Locate the cell with the specified text and output its [X, Y] center coordinate. 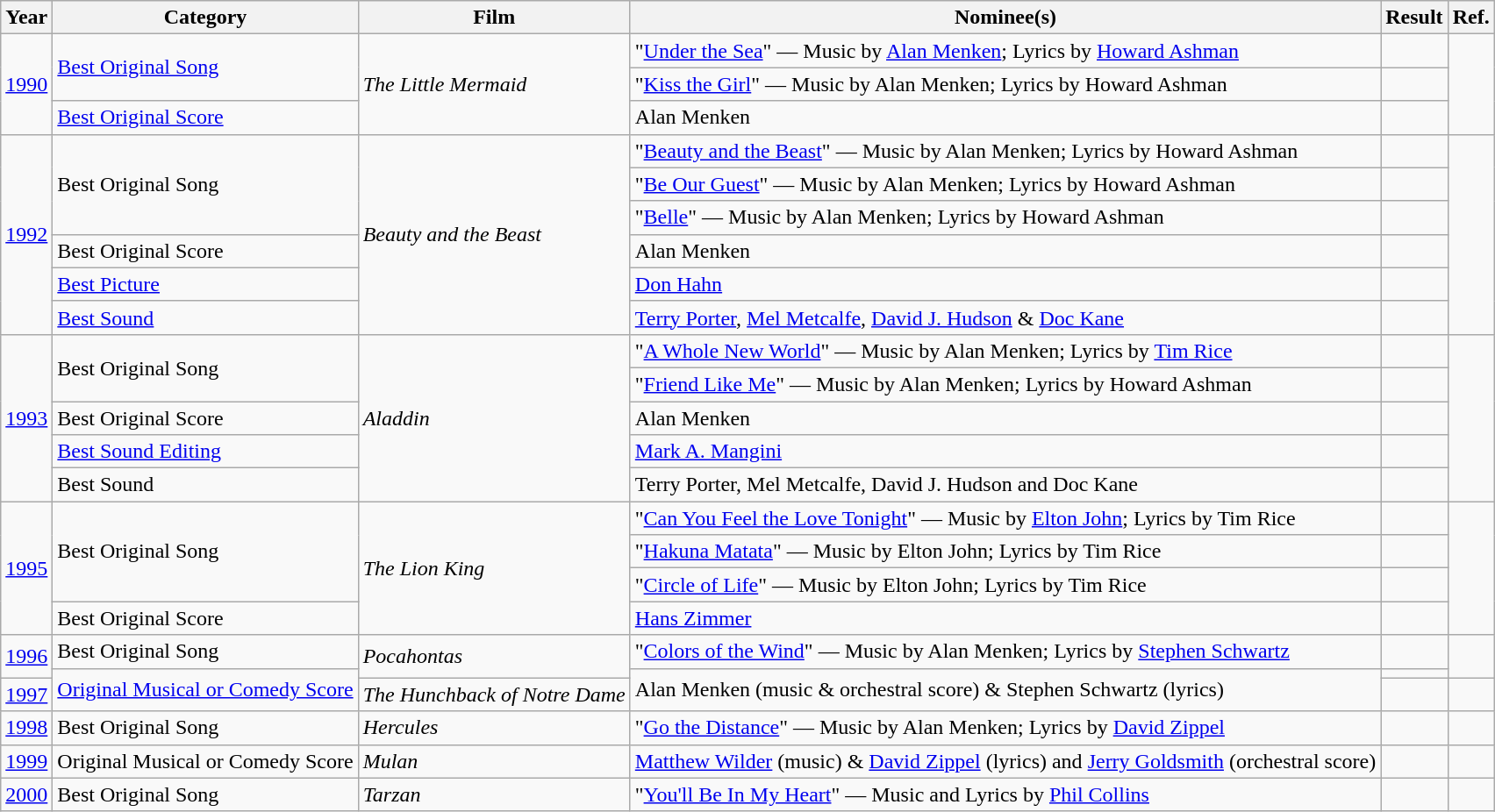
Terry Porter, Mel Metcalfe, David J. Hudson and Doc Kane [1005, 485]
Year [26, 18]
Best Sound Editing [205, 452]
1990 [26, 84]
Mulan [494, 761]
"Under the Sea" — Music by Alan Menken; Lyrics by Howard Ashman [1005, 51]
Don Hahn [1005, 284]
"Friend Like Me" — Music by Alan Menken; Lyrics by Howard Ashman [1005, 384]
Beauty and the Beast [494, 234]
Mark A. Mangini [1005, 452]
"Circle of Life" — Music by Elton John; Lyrics by Tim Rice [1005, 585]
"A Whole New World" — Music by Alan Menken; Lyrics by Tim Rice [1005, 351]
"Can You Feel the Love Tonight" — Music by Elton John; Lyrics by Tim Rice [1005, 518]
Film [494, 18]
Hercules [494, 728]
Best Picture [205, 284]
Nominee(s) [1005, 18]
Terry Porter, Mel Metcalfe, David J. Hudson & Doc Kane [1005, 317]
Hans Zimmer [1005, 618]
1995 [26, 568]
Pocahontas [494, 656]
"Colors of the Wind" — Music by Alan Menken; Lyrics by Stephen Schwartz [1005, 652]
The Hunchback of Notre Dame [494, 694]
"Hakuna Matata" — Music by Elton John; Lyrics by Tim Rice [1005, 552]
"Beauty and the Beast" — Music by Alan Menken; Lyrics by Howard Ashman [1005, 151]
Aladdin [494, 417]
Alan Menken (music & orchestral score) & Stephen Schwartz (lyrics) [1005, 689]
"Belle" — Music by Alan Menken; Lyrics by Howard Ashman [1005, 217]
The Lion King [494, 568]
2000 [26, 794]
"You'll Be In My Heart" — Music and Lyrics by Phil Collins [1005, 794]
Category [205, 18]
1998 [26, 728]
1999 [26, 761]
Result [1414, 18]
"Go the Distance" — Music by Alan Menken; Lyrics by David Zippel [1005, 728]
1997 [26, 694]
1993 [26, 417]
1992 [26, 234]
1996 [26, 656]
The Little Mermaid [494, 84]
Ref. [1470, 18]
"Be Our Guest" — Music by Alan Menken; Lyrics by Howard Ashman [1005, 184]
"Kiss the Girl" — Music by Alan Menken; Lyrics by Howard Ashman [1005, 84]
Matthew Wilder (music) & David Zippel (lyrics) and Jerry Goldsmith (orchestral score) [1005, 761]
Tarzan [494, 794]
